For the text-containing cell, return its midpoint in (X, Y) coordinate format. 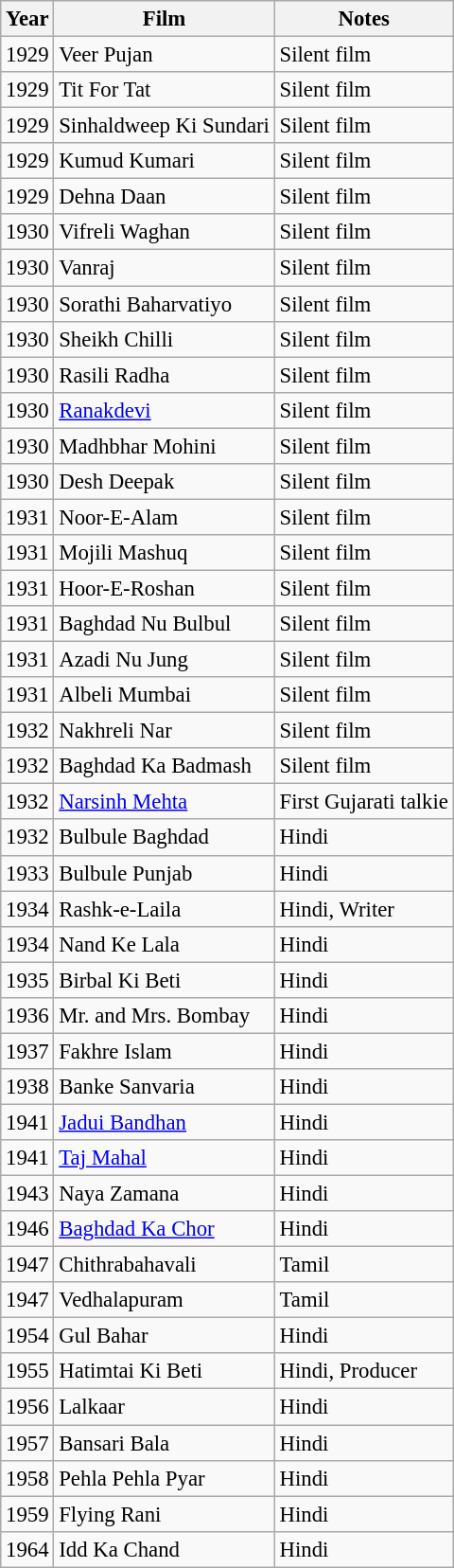
1964 (27, 1549)
Nakhreli Nar (165, 731)
Tit For Tat (165, 90)
Gul Bahar (165, 1336)
1954 (27, 1336)
Rashk-e-Laila (165, 909)
Year (27, 19)
Hindi, Writer (363, 909)
Baghdad Ka Chor (165, 1229)
1955 (27, 1372)
Azadi Nu Jung (165, 660)
Idd Ka Chand (165, 1549)
Sheikh Chilli (165, 339)
1936 (27, 1016)
Hindi, Producer (363, 1372)
Rasili Radha (165, 375)
Notes (363, 19)
Bulbule Punjab (165, 873)
Vifreli Waghan (165, 232)
1938 (27, 1087)
Vedhalapuram (165, 1300)
Hatimtai Ki Beti (165, 1372)
Veer Pujan (165, 55)
1935 (27, 980)
1956 (27, 1407)
Baghdad Nu Bulbul (165, 624)
Mojili Mashuq (165, 553)
Film (165, 19)
Lalkaar (165, 1407)
Narsinh Mehta (165, 802)
Birbal Ki Beti (165, 980)
Mr. and Mrs. Bombay (165, 1016)
First Gujarati talkie (363, 802)
Naya Zamana (165, 1194)
Pehla Pehla Pyar (165, 1478)
1933 (27, 873)
Dehna Daan (165, 197)
Albeli Mumbai (165, 695)
1957 (27, 1443)
Kumud Kumari (165, 161)
1937 (27, 1051)
Desh Deepak (165, 482)
Taj Mahal (165, 1158)
Bulbule Baghdad (165, 838)
Bansari Bala (165, 1443)
Banke Sanvaria (165, 1087)
1943 (27, 1194)
Madhbhar Mohini (165, 446)
Hoor-E-Roshan (165, 588)
1958 (27, 1478)
1946 (27, 1229)
1959 (27, 1514)
Sinhaldweep Ki Sundari (165, 126)
Nand Ke Lala (165, 944)
Ranakdevi (165, 410)
Sorathi Baharvatiyo (165, 304)
Vanraj (165, 268)
Chithrabahavali (165, 1265)
Fakhre Islam (165, 1051)
Baghdad Ka Badmash (165, 766)
Flying Rani (165, 1514)
Noor-E-Alam (165, 517)
Jadui Bandhan (165, 1122)
